Locate the cell with the specified text and output its (X, Y) center coordinate. 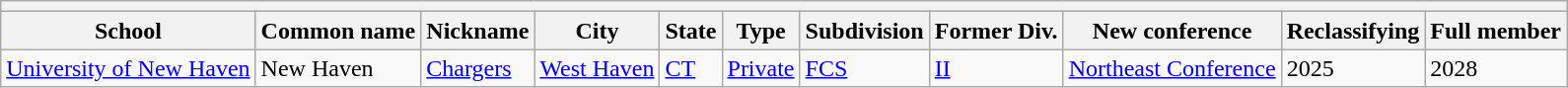
Type (761, 31)
West Haven (598, 68)
New Haven (338, 68)
II (996, 68)
Full member (1496, 31)
Private (761, 68)
Reclassifying (1353, 31)
State (690, 31)
2028 (1496, 68)
2025 (1353, 68)
City (598, 31)
Nickname (477, 31)
Chargers (477, 68)
Former Div. (996, 31)
CT (690, 68)
Common name (338, 31)
New conference (1172, 31)
Subdivision (864, 31)
FCS (864, 68)
School (128, 31)
Northeast Conference (1172, 68)
University of New Haven (128, 68)
